Capture the cell that displays the provided text and extract its (X, Y) central coordinate. 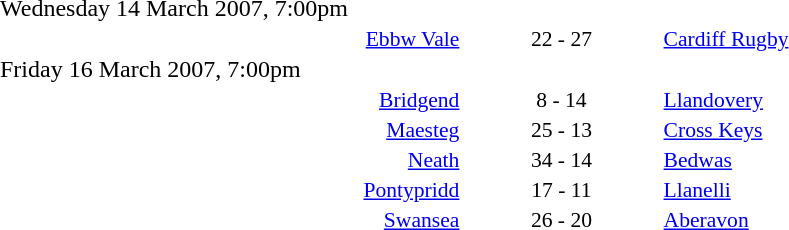
8 - 14 (561, 100)
25 - 13 (561, 130)
22 - 27 (561, 38)
34 - 14 (561, 160)
17 - 11 (561, 190)
